Identify which cell holds the provided text, then report its [X, Y] central coordinate. 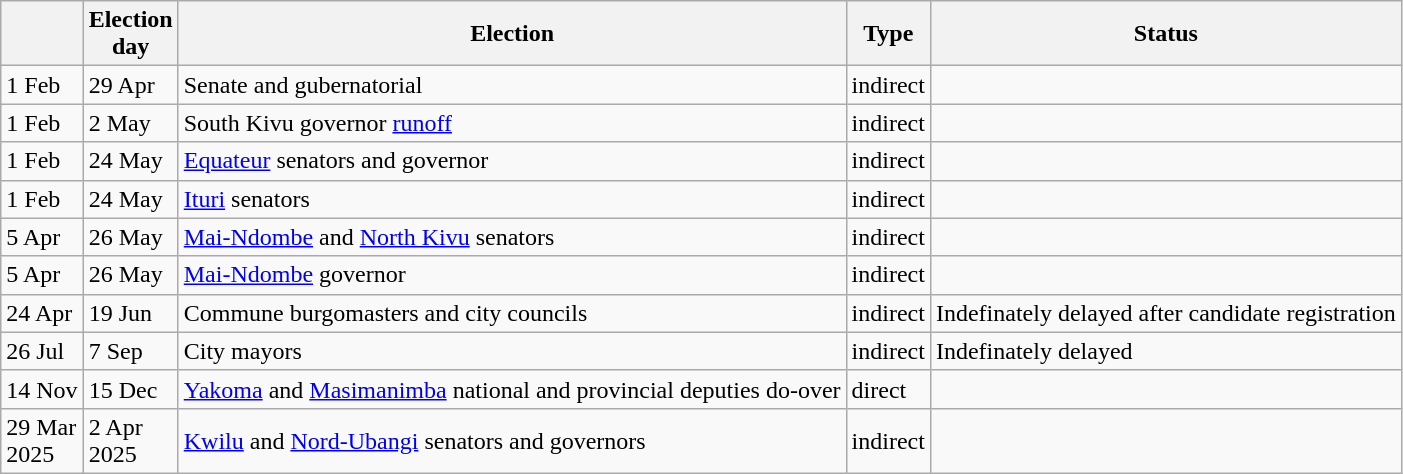
Kwilu and Nord-Ubangi senators and governors [512, 440]
City mayors [512, 351]
Ituri senators [512, 199]
direct [888, 389]
Election [512, 34]
Yakoma and Masimanimba national and provincial deputies do-over [512, 389]
Indefinately delayed after candidate registration [1166, 313]
29 Mar2025 [42, 440]
7 Sep [130, 351]
Mai-Ndombe and North Kivu senators [512, 237]
Equateur senators and governor [512, 161]
Type [888, 34]
14 Nov [42, 389]
Electionday [130, 34]
26 Jul [42, 351]
24 Apr [42, 313]
19 Jun [130, 313]
2 Apr2025 [130, 440]
Mai-Ndombe governor [512, 275]
Commune burgomasters and city councils [512, 313]
Senate and gubernatorial [512, 85]
15 Dec [130, 389]
2 May [130, 123]
South Kivu governor runoff [512, 123]
Status [1166, 34]
Indefinately delayed [1166, 351]
29 Apr [130, 85]
